Identify which cell holds the provided text, then report its (X, Y) central coordinate. 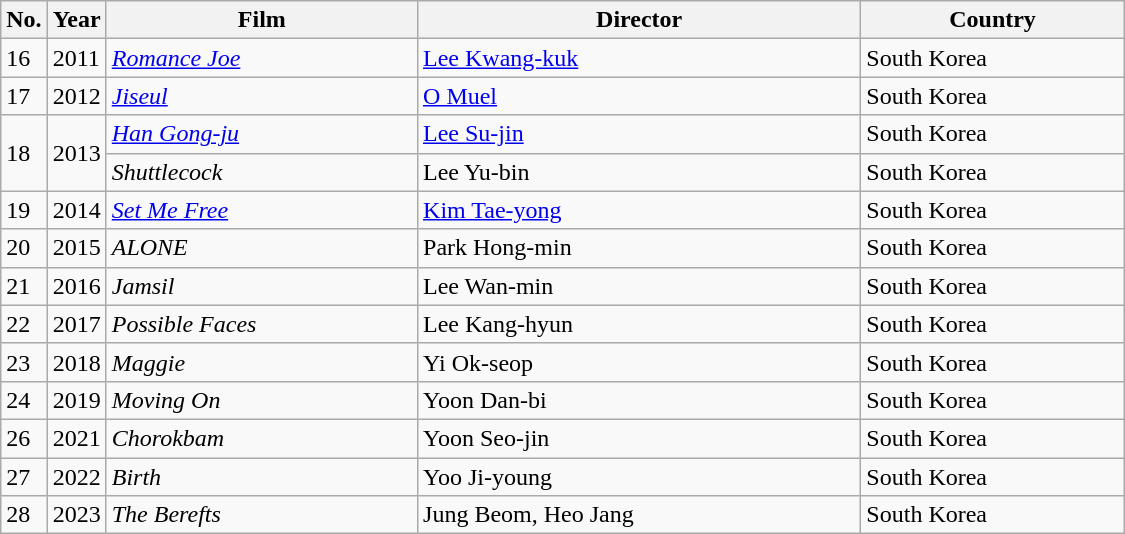
Moving On (262, 400)
17 (24, 96)
Park Hong-min (640, 248)
26 (24, 438)
Lee Kang-hyun (640, 324)
Yoo Ji-young (640, 477)
2018 (76, 362)
Yoon Seo-jin (640, 438)
2014 (76, 210)
2022 (76, 477)
2023 (76, 515)
28 (24, 515)
No. (24, 20)
Lee Wan-min (640, 286)
Kim Tae-yong (640, 210)
Set Me Free (262, 210)
Jung Beom, Heo Jang (640, 515)
20 (24, 248)
2011 (76, 58)
2019 (76, 400)
18 (24, 153)
Maggie (262, 362)
Jiseul (262, 96)
2016 (76, 286)
21 (24, 286)
27 (24, 477)
2012 (76, 96)
Lee Yu-bin (640, 172)
Chorokbam (262, 438)
16 (24, 58)
O Muel (640, 96)
Yoon Dan-bi (640, 400)
Film (262, 20)
Lee Kwang-kuk (640, 58)
Year (76, 20)
Jamsil (262, 286)
2021 (76, 438)
Romance Joe (262, 58)
Shuttlecock (262, 172)
19 (24, 210)
ALONE (262, 248)
23 (24, 362)
The Berefts (262, 515)
Yi Ok-seop (640, 362)
Lee Su-jin (640, 134)
2013 (76, 153)
Han Gong-ju (262, 134)
2017 (76, 324)
Possible Faces (262, 324)
22 (24, 324)
Country (992, 20)
Director (640, 20)
2015 (76, 248)
24 (24, 400)
Birth (262, 477)
